From the cell containing the given text, extract its center point as [x, y] coordinate. 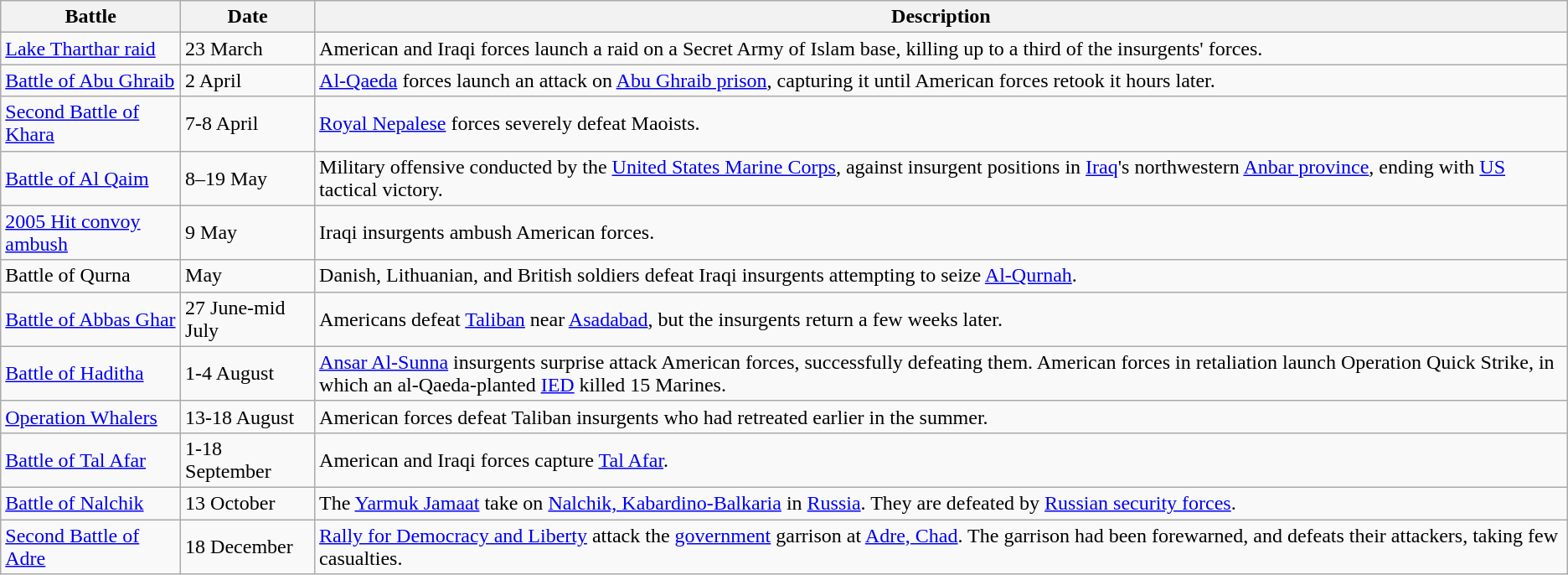
1-18 September [248, 459]
Lake Tharthar raid [90, 49]
American and Iraqi forces capture Tal Afar. [941, 459]
Operation Whalers [90, 417]
Battle of Al Qaim [90, 178]
Second Battle of Adre [90, 547]
18 December [248, 547]
Description [941, 17]
Battle of Abu Ghraib [90, 80]
Iraqi insurgents ambush American forces. [941, 233]
The Yarmuk Jamaat take on Nalchik, Kabardino-Balkaria in Russia. They are defeated by Russian security forces. [941, 503]
American forces defeat Taliban insurgents who had retreated earlier in the summer. [941, 417]
Battle [90, 17]
7-8 April [248, 124]
Battle of Qurna [90, 276]
8–19 May [248, 178]
2 April [248, 80]
1-4 August [248, 374]
13-18 August [248, 417]
Al-Qaeda forces launch an attack on Abu Ghraib prison, capturing it until American forces retook it hours later. [941, 80]
Royal Nepalese forces severely defeat Maoists. [941, 124]
Americans defeat Taliban near Asadabad, but the insurgents return a few weeks later. [941, 319]
Battle of Abbas Ghar [90, 319]
Battle of Nalchik [90, 503]
American and Iraqi forces launch a raid on a Secret Army of Islam base, killing up to a third of the insurgents' forces. [941, 49]
23 March [248, 49]
9 May [248, 233]
Date [248, 17]
May [248, 276]
27 June-mid July [248, 319]
Battle of Tal Afar [90, 459]
13 October [248, 503]
Battle of Haditha [90, 374]
Danish, Lithuanian, and British soldiers defeat Iraqi insurgents attempting to seize Al-Qurnah. [941, 276]
2005 Hit convoy ambush [90, 233]
Second Battle of Khara [90, 124]
